Scan for the cell matching the given text and deliver its [x, y] coordinate at center. 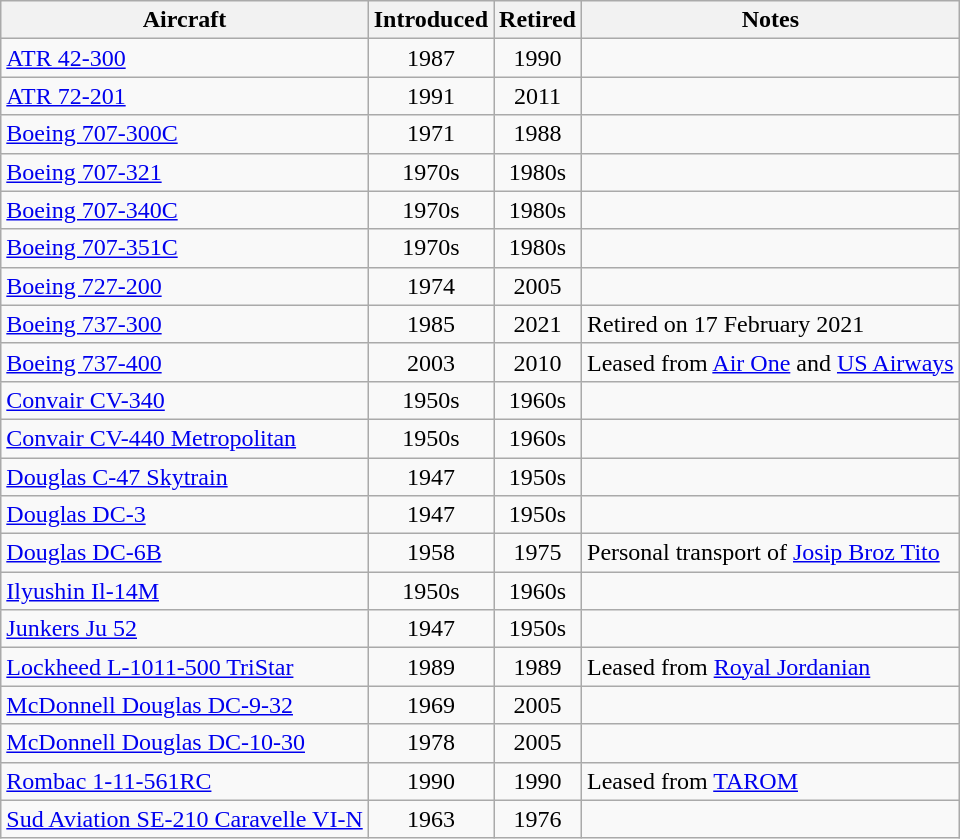
1978 [430, 743]
1988 [538, 134]
2011 [538, 96]
1969 [430, 705]
1987 [430, 58]
Aircraft [184, 20]
1991 [430, 96]
Boeing 707-340C [184, 210]
Leased from Royal Jordanian [771, 667]
Boeing 737-400 [184, 362]
Lockheed L-1011-500 TriStar [184, 667]
Boeing 727-200 [184, 286]
Douglas DC-6B [184, 553]
Ilyushin Il-14M [184, 591]
McDonnell Douglas DC-9-32 [184, 705]
Junkers Ju 52 [184, 629]
Notes [771, 20]
2003 [430, 362]
Douglas C-47 Skytrain [184, 477]
1974 [430, 286]
Introduced [430, 20]
1975 [538, 553]
Leased from Air One and US Airways [771, 362]
1985 [430, 324]
Leased from TAROM [771, 781]
1976 [538, 819]
Retired [538, 20]
1971 [430, 134]
2010 [538, 362]
Retired on 17 February 2021 [771, 324]
Sud Aviation SE-210 Caravelle VI-N [184, 819]
Rombac 1-11-561RC [184, 781]
Boeing 707-321 [184, 172]
1958 [430, 553]
Convair CV-340 [184, 400]
ATR 42-300 [184, 58]
Boeing 707-300C [184, 134]
Douglas DC-3 [184, 515]
Personal transport of Josip Broz Tito [771, 553]
Boeing 737-300 [184, 324]
McDonnell Douglas DC-10-30 [184, 743]
Convair CV-440 Metropolitan [184, 438]
Boeing 707-351C [184, 248]
2021 [538, 324]
1963 [430, 819]
ATR 72-201 [184, 96]
